Locate the cell with the specified text and output its [X, Y] center coordinate. 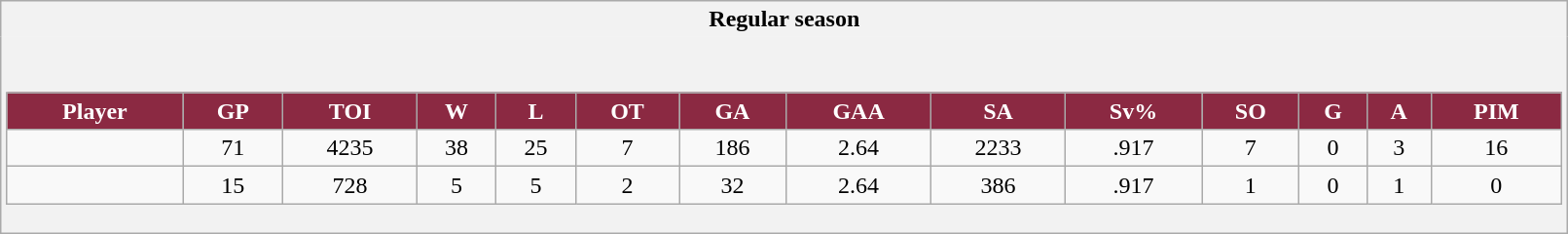
Player [95, 111]
2 [627, 185]
L [536, 111]
386 [999, 185]
186 [732, 148]
Regular season [784, 19]
3 [1399, 148]
OT [627, 111]
2233 [999, 148]
71 [234, 148]
A [1399, 111]
GA [732, 111]
728 [350, 185]
4235 [350, 148]
16 [1496, 148]
38 [456, 148]
G [1333, 111]
Sv% [1133, 111]
SO [1251, 111]
25 [536, 148]
GP [234, 111]
15 [234, 185]
PIM [1496, 111]
Player GP TOI W L OT GA GAA SA Sv% SO G A PIM 71 4235 38 25 7 186 2.64 2233 .917 7 0 3 16 15 728 5 5 2 32 2.64 386 .917 1 0 1 0 [784, 135]
GAA [858, 111]
W [456, 111]
32 [732, 185]
TOI [350, 111]
SA [999, 111]
